Pinpoint the cell where the given text exists, returning its [x, y] midpoint coordinate. 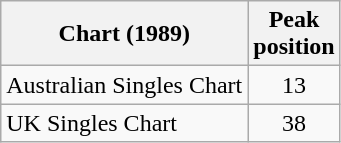
UK Singles Chart [124, 123]
38 [294, 123]
Peakposition [294, 34]
13 [294, 85]
Australian Singles Chart [124, 85]
Chart (1989) [124, 34]
